From the cell containing the given text, extract its center point as (x, y) coordinate. 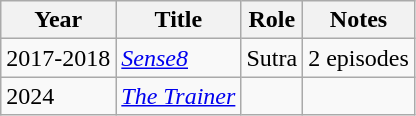
Notes (359, 20)
Sutra (272, 58)
The Trainer (178, 96)
Sense8 (178, 58)
Year (58, 20)
2017-2018 (58, 58)
2 episodes (359, 58)
Title (178, 20)
2024 (58, 96)
Role (272, 20)
